Find where the given text appears and provide that cell's center as [X, Y] coordinate. 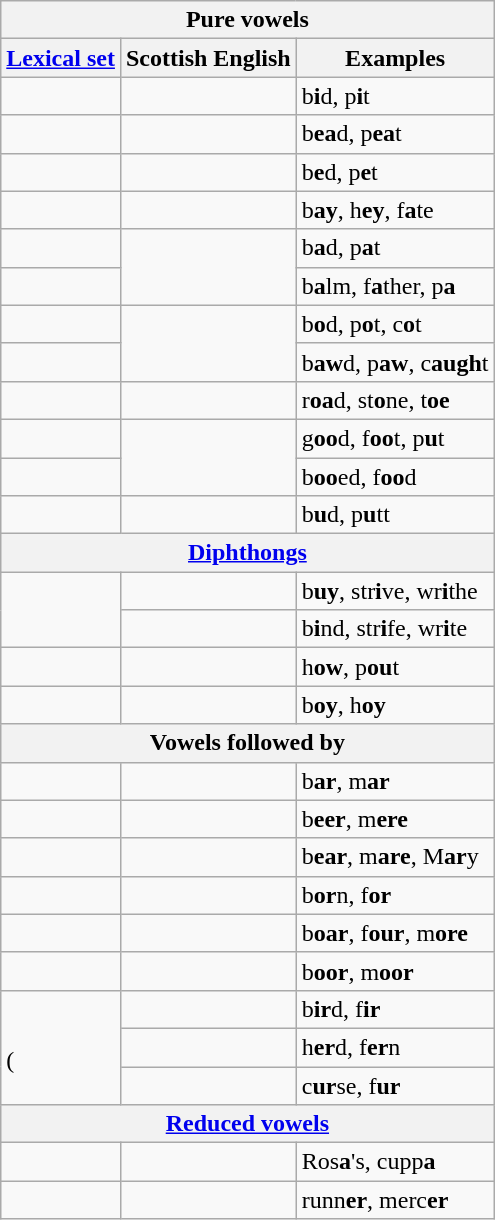
balm, father, pa [395, 286]
bear, mare, Mary [395, 857]
buy, strive, writhe [395, 591]
Pure vowels [248, 20]
herd, fern [395, 1047]
born, for [395, 895]
bead, peat [395, 134]
booed, food [395, 477]
boor, moor [395, 971]
curse, fur [395, 1085]
Rosa's, cuppa [395, 1162]
bed, pet [395, 172]
how, pout [395, 667]
( [61, 1047]
beer, mere [395, 819]
boar, four, more [395, 933]
bay, hey, fate [395, 210]
Reduced vowels [248, 1124]
road, stone, toe [395, 400]
bird, fir [395, 1009]
Examples [395, 58]
bar, mar [395, 781]
bind, strife, write [395, 629]
bod, pot, cot [395, 324]
good, foot, put [395, 438]
Diphthongs [248, 553]
runner, mercer [395, 1200]
bid, pit [395, 96]
Scottish English [208, 58]
Lexical set [61, 58]
boy, hoy [395, 705]
bawd, paw, caught [395, 362]
bud, putt [395, 515]
bad, pat [395, 248]
Vowels followed by [248, 743]
